Find where the given text appears and provide that cell's center as [X, Y] coordinate. 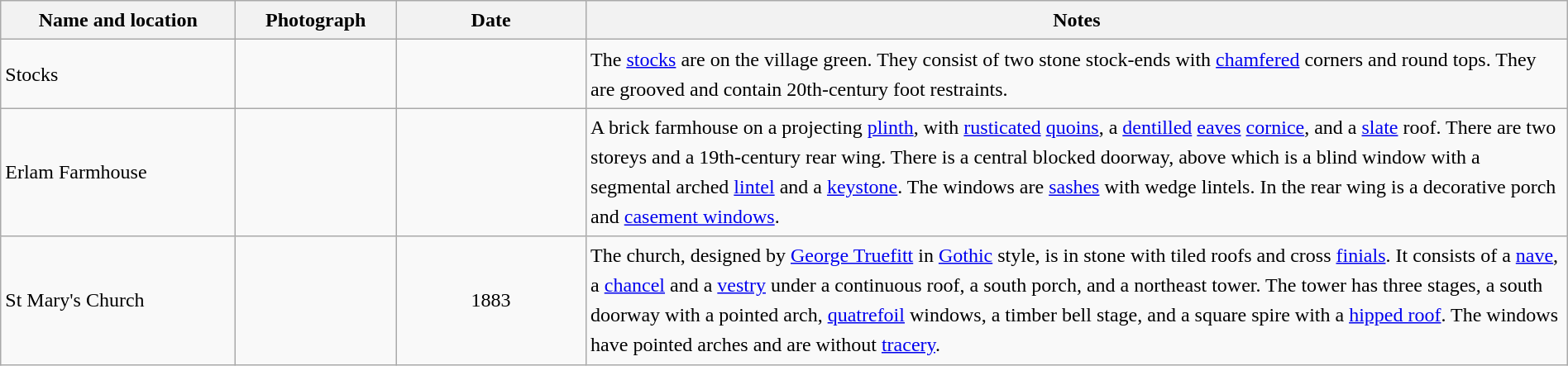
Photograph [316, 20]
Notes [1077, 20]
1883 [491, 301]
Name and location [118, 20]
Date [491, 20]
Erlam Farmhouse [118, 172]
St Mary's Church [118, 301]
Stocks [118, 74]
